Search for the cell housing the specified text and yield its (x, y) center coordinate. 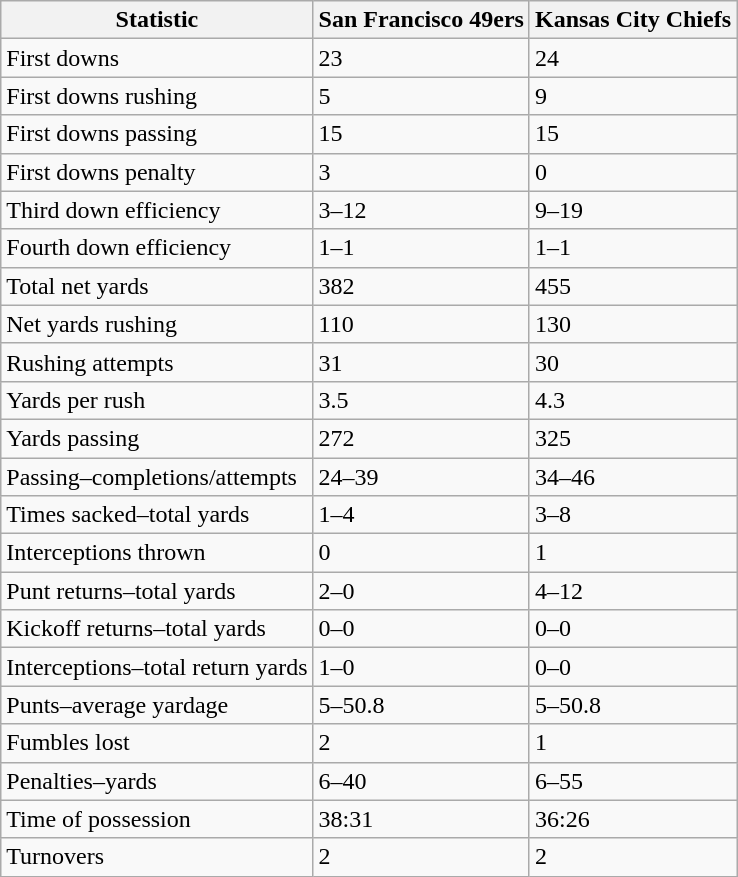
24–39 (421, 477)
38:31 (421, 819)
110 (421, 324)
Fumbles lost (157, 743)
31 (421, 362)
Fourth down efficiency (157, 248)
Passing–completions/attempts (157, 477)
9–19 (632, 210)
Rushing attempts (157, 362)
Time of possession (157, 819)
Total net yards (157, 286)
San Francisco 49ers (421, 20)
30 (632, 362)
Kansas City Chiefs (632, 20)
First downs (157, 58)
First downs rushing (157, 96)
5 (421, 96)
Statistic (157, 20)
Third down efficiency (157, 210)
Kickoff returns–total yards (157, 629)
Yards per rush (157, 400)
325 (632, 438)
9 (632, 96)
Turnovers (157, 857)
2–0 (421, 591)
Times sacked–total yards (157, 515)
130 (632, 324)
Interceptions thrown (157, 553)
1–0 (421, 667)
First downs passing (157, 134)
4–12 (632, 591)
Yards passing (157, 438)
4.3 (632, 400)
First downs penalty (157, 172)
Net yards rushing (157, 324)
23 (421, 58)
382 (421, 286)
Interceptions–total return yards (157, 667)
1–4 (421, 515)
36:26 (632, 819)
Punt returns–total yards (157, 591)
455 (632, 286)
272 (421, 438)
3.5 (421, 400)
Punts–average yardage (157, 705)
3 (421, 172)
6–55 (632, 781)
34–46 (632, 477)
Penalties–yards (157, 781)
24 (632, 58)
3–8 (632, 515)
3–12 (421, 210)
6–40 (421, 781)
